Search for the cell housing the specified text and yield its [x, y] center coordinate. 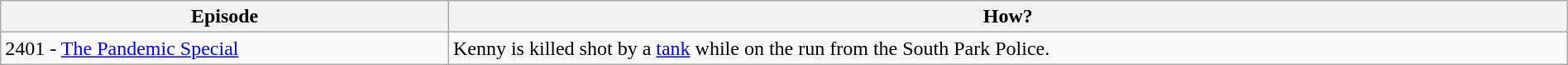
How? [1007, 17]
Episode [225, 17]
2401 - The Pandemic Special [225, 48]
Kenny is killed shot by a tank while on the run from the South Park Police. [1007, 48]
